Detect which cell encompasses the target text, then output its (X, Y) center coordinate. 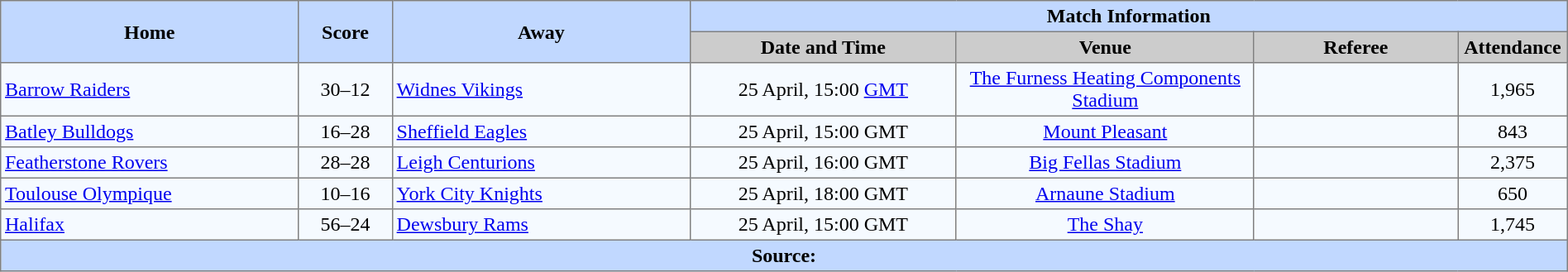
28–28 (346, 163)
Match Information (1128, 17)
843 (1513, 131)
York City Knights (541, 193)
Big Fellas Stadium (1105, 163)
Referee (1355, 47)
56–24 (346, 225)
650 (1513, 193)
Leigh Centurions (541, 163)
16–28 (346, 131)
Toulouse Olympique (150, 193)
2,375 (1513, 163)
Venue (1105, 47)
Home (150, 31)
10–16 (346, 193)
The Shay (1105, 225)
1,745 (1513, 225)
30–12 (346, 89)
Sheffield Eagles (541, 131)
1,965 (1513, 89)
Attendance (1513, 47)
Arnaune Stadium (1105, 193)
Featherstone Rovers (150, 163)
Halifax (150, 225)
Away (541, 31)
Widnes Vikings (541, 89)
25 April, 16:00 GMT (823, 163)
Source: (784, 255)
Dewsbury Rams (541, 225)
The Furness Heating Components Stadium (1105, 89)
Score (346, 31)
Date and Time (823, 47)
Barrow Raiders (150, 89)
25 April, 18:00 GMT (823, 193)
Mount Pleasant (1105, 131)
Batley Bulldogs (150, 131)
